Return (X, Y) of the center of cell containing provided text 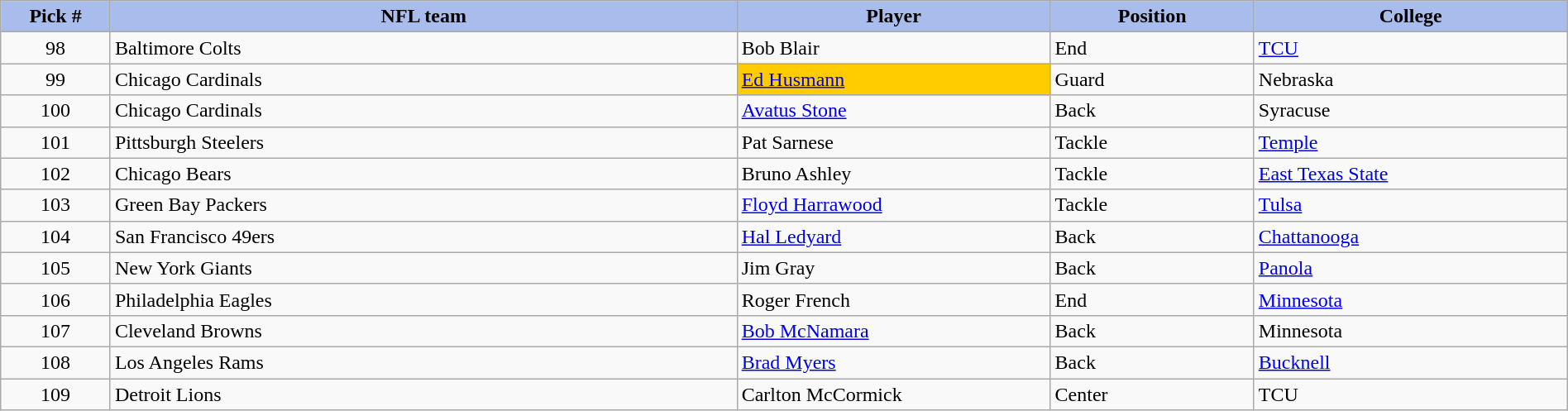
Cleveland Browns (423, 331)
Brad Myers (893, 362)
Detroit Lions (423, 394)
Bruno Ashley (893, 174)
Avatus Stone (893, 111)
Player (893, 17)
103 (56, 205)
106 (56, 299)
Temple (1411, 142)
105 (56, 268)
East Texas State (1411, 174)
108 (56, 362)
College (1411, 17)
100 (56, 111)
Los Angeles Rams (423, 362)
Pittsburgh Steelers (423, 142)
Hal Ledyard (893, 237)
Jim Gray (893, 268)
Philadelphia Eagles (423, 299)
104 (56, 237)
Bob Blair (893, 48)
Carlton McCormick (893, 394)
Ed Husmann (893, 79)
Chattanooga (1411, 237)
Tulsa (1411, 205)
NFL team (423, 17)
107 (56, 331)
New York Giants (423, 268)
Bob McNamara (893, 331)
Syracuse (1411, 111)
98 (56, 48)
Pick # (56, 17)
Position (1152, 17)
Roger French (893, 299)
Floyd Harrawood (893, 205)
Pat Sarnese (893, 142)
Nebraska (1411, 79)
Bucknell (1411, 362)
San Francisco 49ers (423, 237)
Center (1152, 394)
Panola (1411, 268)
99 (56, 79)
109 (56, 394)
101 (56, 142)
102 (56, 174)
Guard (1152, 79)
Green Bay Packers (423, 205)
Baltimore Colts (423, 48)
Chicago Bears (423, 174)
